Return the [x, y] coordinate for the center point of the cell that contains the specified text.  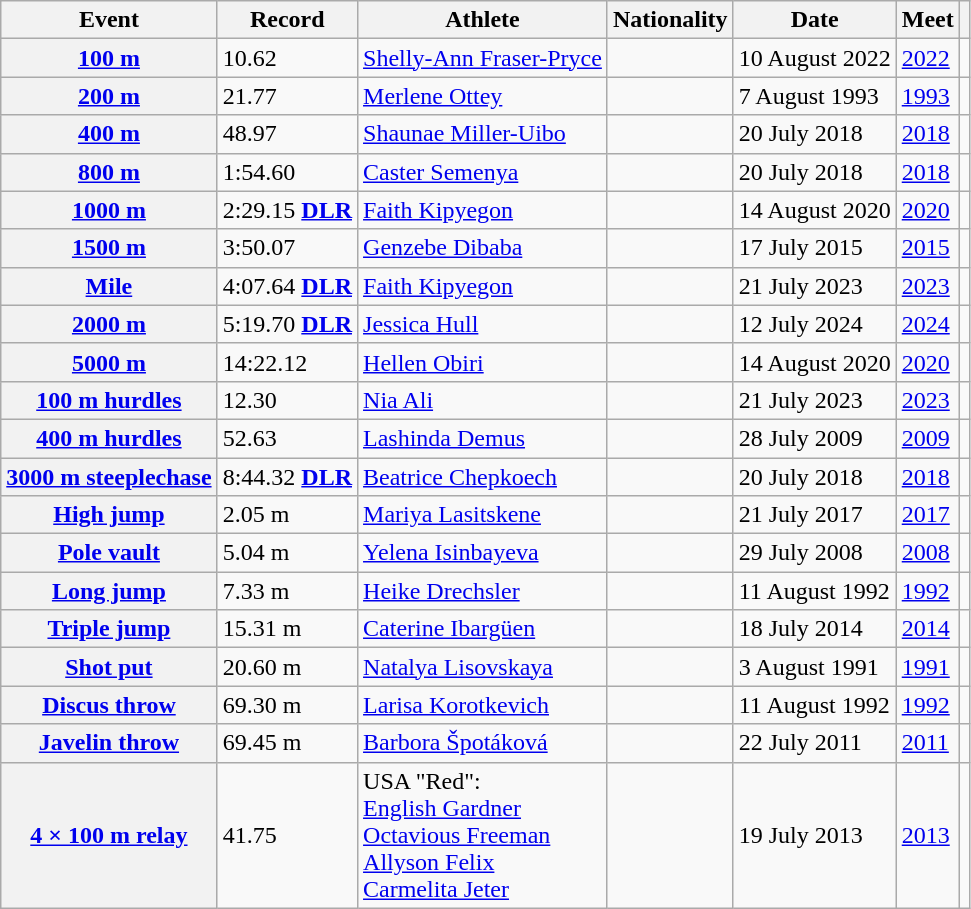
High jump [109, 515]
Pole vault [109, 553]
12 July 2024 [814, 324]
Discus throw [109, 705]
Shaunae Miller-Uibo [483, 134]
Heike Drechsler [483, 591]
3000 m steeplechase [109, 477]
2022 [928, 58]
400 m hurdles [109, 438]
Triple jump [109, 629]
4 × 100 m relay [109, 835]
12.30 [287, 400]
7 August 1993 [814, 96]
2.05 m [287, 515]
21.77 [287, 96]
22 July 2011 [814, 743]
Date [814, 20]
3 August 1991 [814, 667]
Lashinda Demus [483, 438]
2009 [928, 438]
Hellen Obiri [483, 362]
19 July 2013 [814, 835]
Shelly-Ann Fraser-Pryce [483, 58]
7.33 m [287, 591]
5.04 m [287, 553]
800 m [109, 172]
1:54.60 [287, 172]
69.45 m [287, 743]
15.31 m [287, 629]
2:29.15 DLR [287, 210]
USA "Red":English GardnerOctavious FreemanAllyson FelixCarmelita Jeter [483, 835]
1000 m [109, 210]
Meet [928, 20]
Barbora Špotáková [483, 743]
Nationality [670, 20]
2017 [928, 515]
10.62 [287, 58]
2013 [928, 835]
5:19.70 DLR [287, 324]
100 m hurdles [109, 400]
28 July 2009 [814, 438]
1993 [928, 96]
1991 [928, 667]
Beatrice Chepkoech [483, 477]
200 m [109, 96]
52.63 [287, 438]
14:22.12 [287, 362]
Caterine Ibargüen [483, 629]
400 m [109, 134]
Caster Semenya [483, 172]
Nia Ali [483, 400]
29 July 2008 [814, 553]
Genzebe Dibaba [483, 248]
10 August 2022 [814, 58]
8:44.32 DLR [287, 477]
Long jump [109, 591]
Yelena Isinbayeva [483, 553]
100 m [109, 58]
Larisa Korotkevich [483, 705]
2011 [928, 743]
2014 [928, 629]
Merlene Ottey [483, 96]
Jessica Hull [483, 324]
17 July 2015 [814, 248]
2015 [928, 248]
Athlete [483, 20]
69.30 m [287, 705]
Event [109, 20]
41.75 [287, 835]
Natalya Lisovskaya [483, 667]
Javelin throw [109, 743]
Shot put [109, 667]
21 July 2017 [814, 515]
Mile [109, 286]
5000 m [109, 362]
2008 [928, 553]
Record [287, 20]
Mariya Lasitskene [483, 515]
4:07.64 DLR [287, 286]
18 July 2014 [814, 629]
20.60 m [287, 667]
48.97 [287, 134]
2000 m [109, 324]
2024 [928, 324]
3:50.07 [287, 248]
1500 m [109, 248]
